Determine the [x, y] coordinate at the center of the cell enclosing the given text.  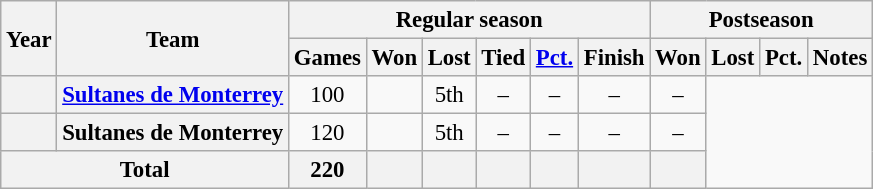
Games [328, 58]
Total [145, 170]
Tied [503, 58]
Postseason [762, 20]
Regular season [470, 20]
120 [328, 133]
100 [328, 95]
Finish [614, 58]
Team [173, 38]
220 [328, 170]
Year [29, 38]
Notes [840, 58]
